Return the [x, y] coordinate for the center point of the cell that contains the specified text.  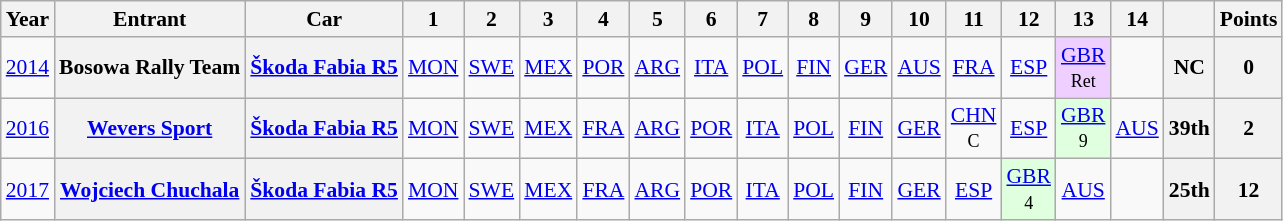
1 [434, 19]
2016 [28, 128]
10 [918, 19]
GBR4 [1028, 190]
11 [974, 19]
13 [1084, 19]
GBR9 [1084, 128]
9 [866, 19]
0 [1249, 68]
2017 [28, 190]
6 [711, 19]
2014 [28, 68]
Bosowa Rally Team [150, 68]
CHNC [974, 128]
NC [1190, 68]
3 [548, 19]
4 [603, 19]
GBRRet [1084, 68]
Points [1249, 19]
Car [324, 19]
5 [657, 19]
39th [1190, 128]
7 [762, 19]
8 [814, 19]
25th [1190, 190]
Entrant [150, 19]
Wevers Sport [150, 128]
Year [28, 19]
Wojciech Chuchala [150, 190]
14 [1136, 19]
